Search for the cell housing the specified text and yield its (X, Y) center coordinate. 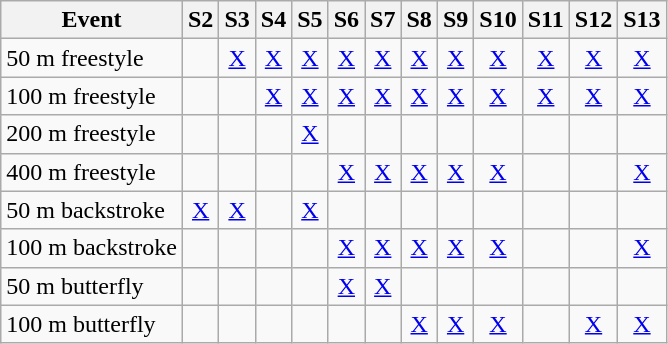
S4 (273, 20)
S13 (642, 20)
S9 (455, 20)
200 m freestyle (92, 134)
S8 (419, 20)
400 m freestyle (92, 172)
100 m butterfly (92, 324)
50 m freestyle (92, 58)
S11 (546, 20)
100 m backstroke (92, 248)
Event (92, 20)
S7 (383, 20)
50 m butterfly (92, 286)
S2 (200, 20)
S3 (237, 20)
S6 (346, 20)
S10 (498, 20)
S5 (310, 20)
S12 (593, 20)
50 m backstroke (92, 210)
100 m freestyle (92, 96)
